From the cell containing the given text, extract its center point as (X, Y) coordinate. 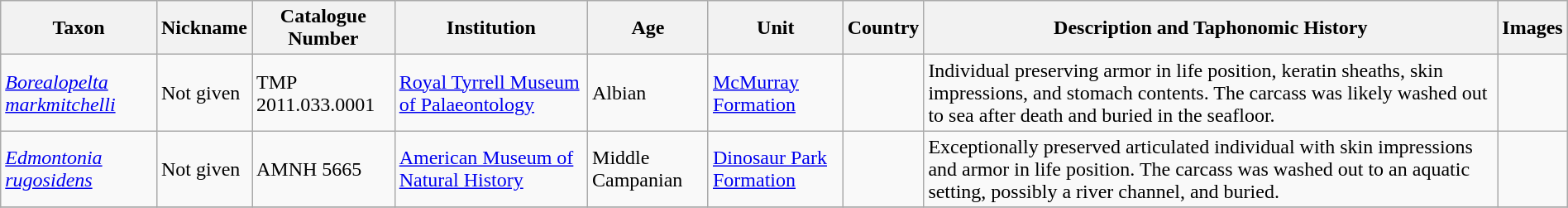
Nickname (203, 28)
Royal Tyrrell Museum of Palaeontology (491, 93)
Country (883, 28)
Images (1532, 28)
Edmontonia rugosidens (79, 169)
Description and Taphonomic History (1211, 28)
American Museum of Natural History (491, 169)
McMurray Formation (776, 93)
Dinosaur Park Formation (776, 169)
Albian (648, 93)
Age (648, 28)
Institution (491, 28)
Catalogue Number (323, 28)
AMNH 5665 (323, 169)
TMP 2011.033.0001 (323, 93)
Taxon (79, 28)
Middle Campanian (648, 169)
Unit (776, 28)
Borealopelta markmitchelli (79, 93)
